Identify which cell holds the provided text, then report its [X, Y] central coordinate. 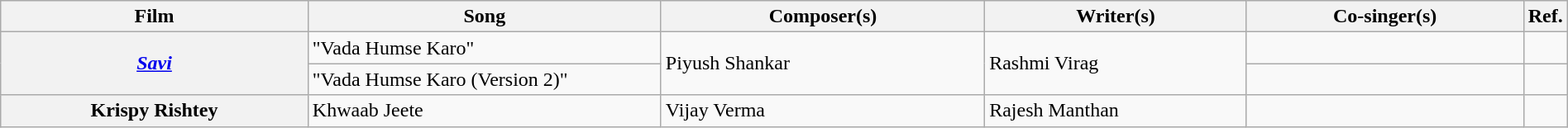
Rajesh Manthan [1116, 111]
"Vada Humse Karo (Version 2)" [485, 79]
"Vada Humse Karo" [485, 48]
Song [485, 17]
Savi [155, 64]
Piyush Shankar [822, 64]
Writer(s) [1116, 17]
Co-singer(s) [1384, 17]
Vijay Verma [822, 111]
Rashmi Virag [1116, 64]
Film [155, 17]
Krispy Rishtey [155, 111]
Ref. [1545, 17]
Khwaab Jeete [485, 111]
Composer(s) [822, 17]
